Locate the cell with the specified text and output its [X, Y] center coordinate. 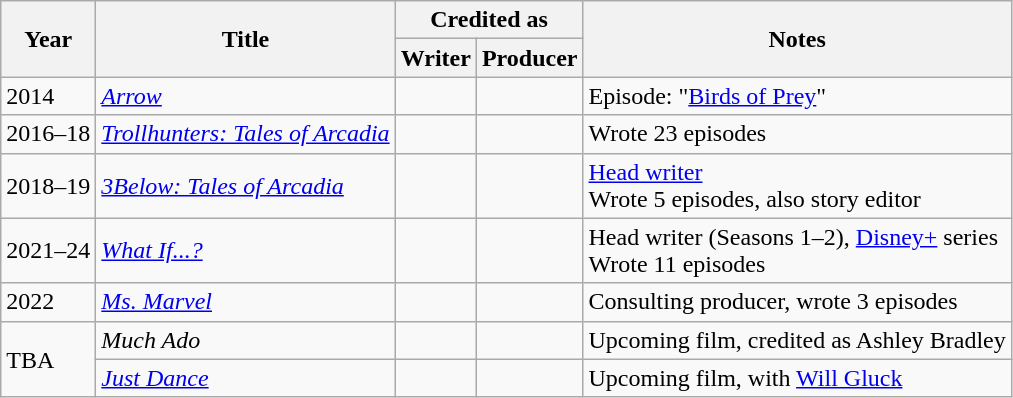
Upcoming film, with Will Gluck [797, 378]
Year [48, 39]
Much Ado [246, 340]
Arrow [246, 96]
Consulting producer, wrote 3 episodes [797, 302]
2021–24 [48, 250]
Producer [530, 58]
2014 [48, 96]
2018–19 [48, 186]
Upcoming film, credited as Ashley Bradley [797, 340]
Episode: "Birds of Prey" [797, 96]
Title [246, 39]
Ms. Marvel [246, 302]
2022 [48, 302]
What If...? [246, 250]
2016–18 [48, 134]
3Below: Tales of Arcadia [246, 186]
Just Dance [246, 378]
Head writerWrote 5 episodes, also story editor [797, 186]
Notes [797, 39]
Writer [436, 58]
Trollhunters: Tales of Arcadia [246, 134]
Credited as [489, 20]
TBA [48, 359]
Head writer (Seasons 1–2), Disney+ seriesWrote 11 episodes [797, 250]
Wrote 23 episodes [797, 134]
